Pinpoint the cell where the given text exists, returning its (X, Y) midpoint coordinate. 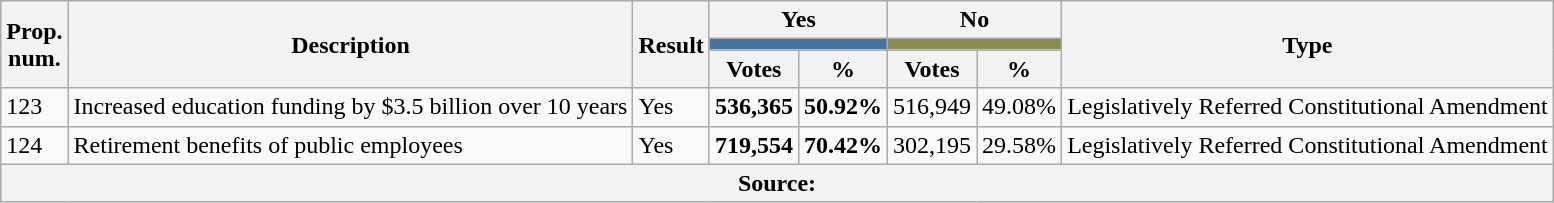
29.58% (1020, 145)
49.08% (1020, 107)
Prop.num. (34, 44)
516,949 (932, 107)
Type (1308, 44)
302,195 (932, 145)
70.42% (842, 145)
719,554 (754, 145)
124 (34, 145)
No (974, 20)
Retirement benefits of public employees (350, 145)
536,365 (754, 107)
123 (34, 107)
Description (350, 44)
Increased education funding by $3.5 billion over 10 years (350, 107)
Result (671, 44)
50.92% (842, 107)
Source: (777, 183)
